Scan for the cell matching the given text and deliver its (x, y) coordinate at center. 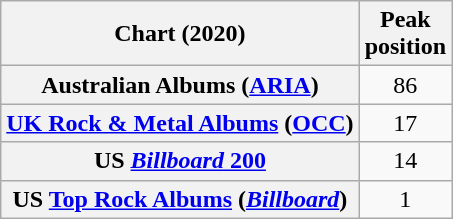
UK Rock & Metal Albums (OCC) (180, 123)
Chart (2020) (180, 34)
17 (405, 123)
US Billboard 200 (180, 161)
US Top Rock Albums (Billboard) (180, 199)
Australian Albums (ARIA) (180, 85)
14 (405, 161)
86 (405, 85)
Peakposition (405, 34)
1 (405, 199)
